Identify which cell holds the provided text, then report its [x, y] central coordinate. 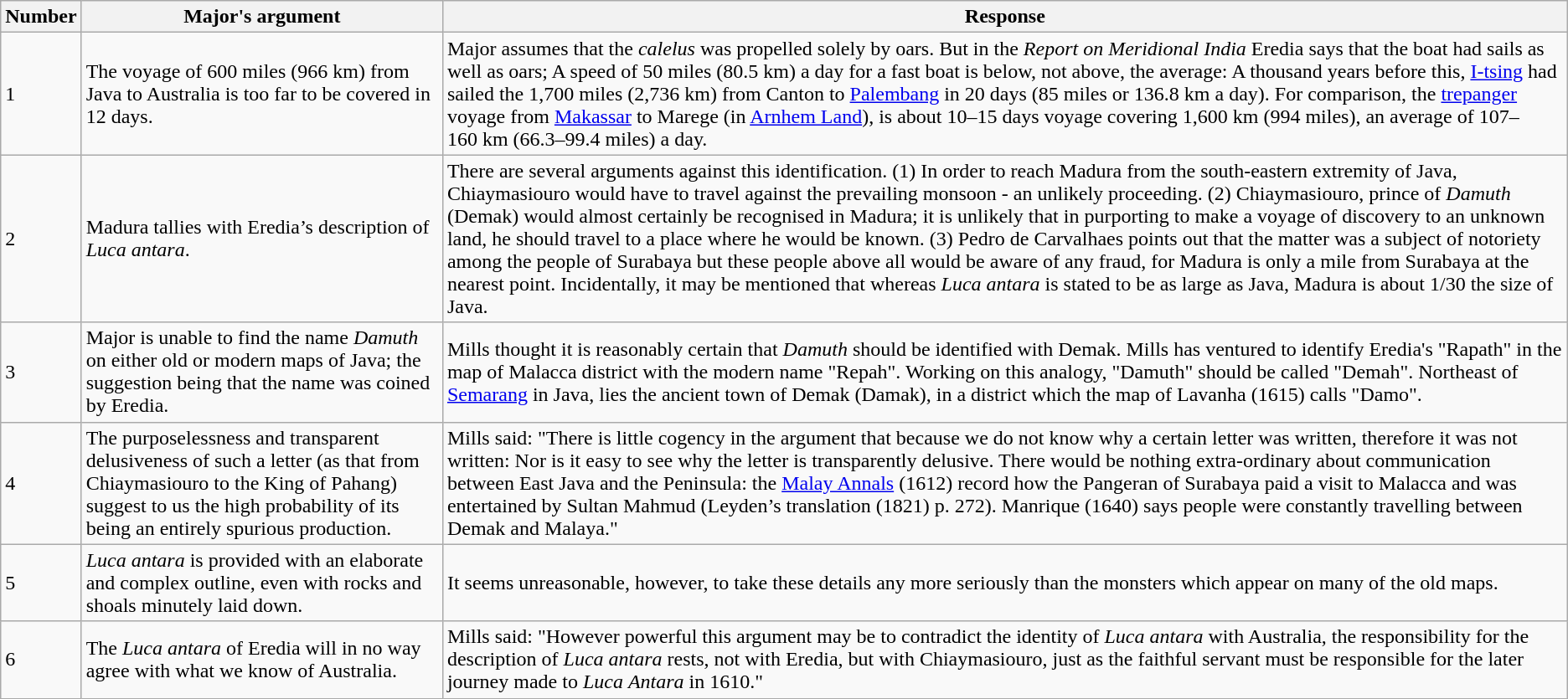
Madura tallies with Eredia’s description of Luca antara. [261, 239]
The voyage of 600 miles (966 km) from Java to Australia is too far to be covered in 12 days. [261, 94]
4 [41, 483]
Major is unable to find the name Damuth on either old or modern maps of Java; the suggestion being that the name was coined by Eredia. [261, 372]
1 [41, 94]
Luca antara is provided with an elaborate and complex outline, even with rocks and shoals minutely laid down. [261, 583]
The Luca antara of Eredia will in no way agree with what we know of Australia. [261, 660]
2 [41, 239]
3 [41, 372]
5 [41, 583]
Number [41, 17]
It seems unreasonable, however, to take these details any more seriously than the monsters which appear on many of the old maps. [1005, 583]
Major's argument [261, 17]
6 [41, 660]
Response [1005, 17]
